Provide the [X, Y] coordinate of the cell's center where the given text is located.  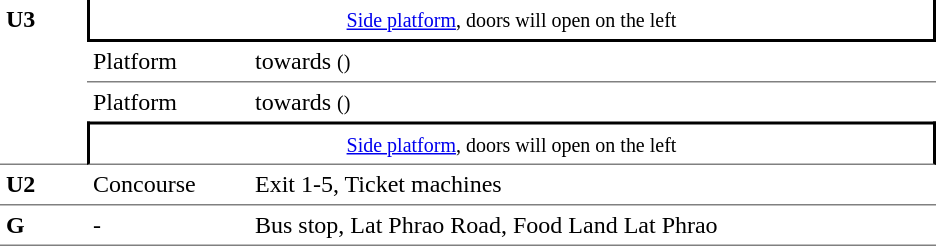
Concourse [168, 185]
Exit 1-5, Ticket machines [592, 185]
Bus stop, Lat Phrao Road, Food Land Lat Phrao [592, 226]
U2 [44, 185]
- [168, 226]
U3 [44, 82]
G [44, 226]
